Output the (x, y) coordinate of the center of the cell containing the given text.  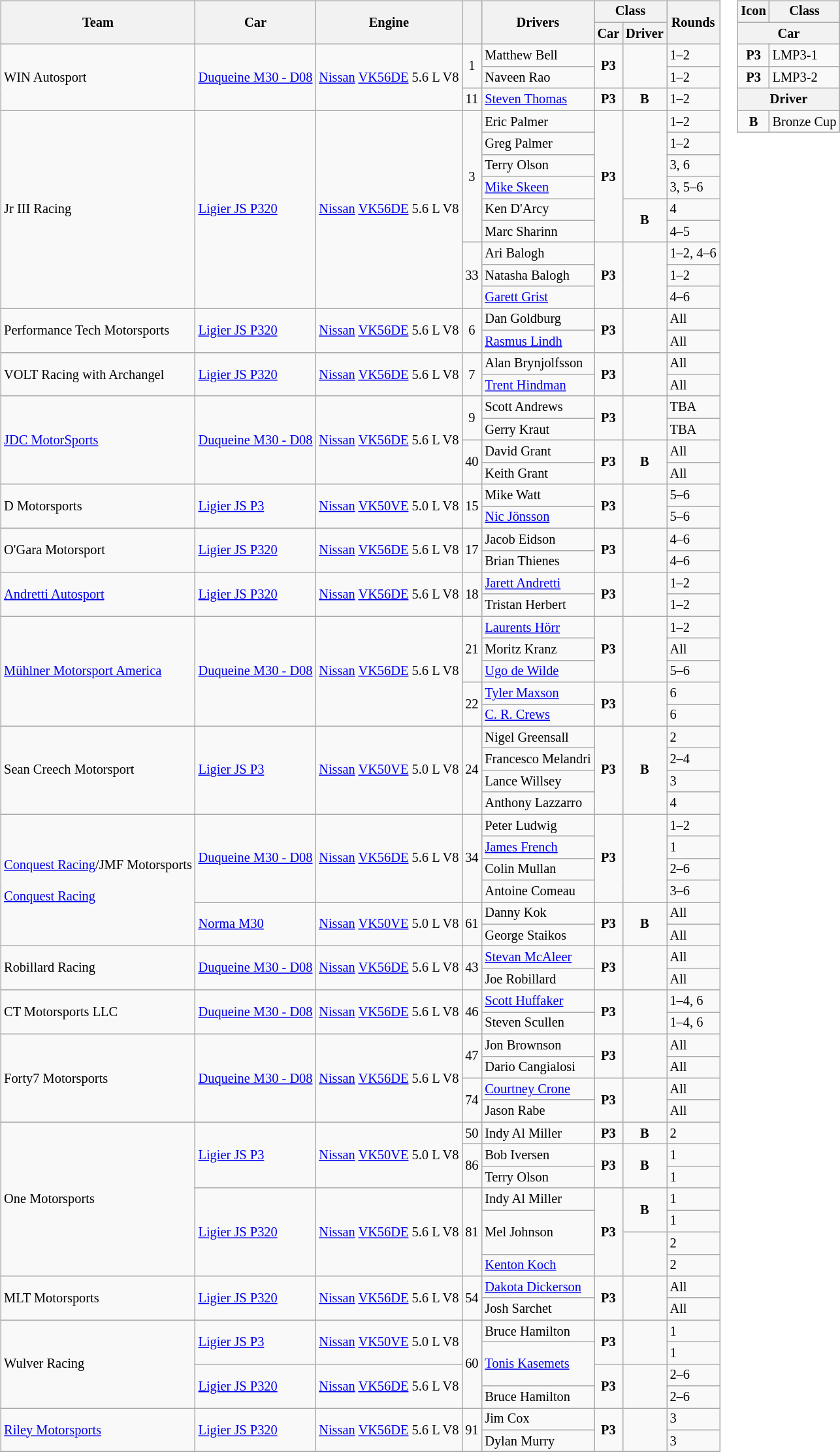
Ari Balogh (538, 254)
Jon Brownson (538, 1045)
Mel Johnson (538, 1232)
Ugo de Wilde (538, 671)
Keith Grant (538, 473)
Icon (754, 12)
Scott Andrews (538, 407)
Drivers (538, 22)
91 (472, 1430)
One Motorsports (98, 1199)
11 (472, 99)
47 (472, 1056)
81 (472, 1232)
24 (472, 770)
2–4 (694, 759)
Mike Watt (538, 495)
Eric Palmer (538, 122)
7 (472, 374)
40 (472, 463)
Norma M30 (256, 924)
Nigel Greensall (538, 737)
Engine (389, 22)
Jarett Andretti (538, 584)
Joe Robillard (538, 980)
Marc Sharinn (538, 231)
Nic Jönsson (538, 518)
VOLT Racing with Archangel (98, 374)
Courtney Crone (538, 1089)
Conquest Racing/JMF Motorsports Conquest Racing (98, 880)
60 (472, 1364)
Garett Grist (538, 297)
46 (472, 1012)
Dylan Murry (538, 1441)
David Grant (538, 452)
Lance Willsey (538, 782)
86 (472, 1166)
1–2, 4–6 (694, 254)
Stevan McAleer (538, 957)
Tonis Kasemets (538, 1364)
Anthony Lazzarro (538, 803)
Brian Thienes (538, 561)
Mühlner Motorsport America (98, 671)
9 (472, 418)
Jr III Racing (98, 209)
LMP3-1 (805, 56)
Antoine Comeau (538, 891)
Andretti Autosport (98, 595)
34 (472, 859)
3–6 (694, 891)
74 (472, 1100)
Alan Brynjolfsson (538, 363)
43 (472, 968)
Jacob Eidson (538, 539)
Natasha Balogh (538, 276)
JDC MotorSports (98, 440)
Rasmus Lindh (538, 341)
James French (538, 848)
Colin Mullan (538, 869)
Francesco Melandri (538, 759)
Sean Creech Motorsport (98, 770)
17 (472, 550)
Dan Goldburg (538, 320)
33 (472, 276)
18 (472, 595)
Performance Tech Motorsports (98, 331)
21 (472, 650)
D Motorsports (98, 506)
Dakota Dickerson (538, 1287)
Jason Rabe (538, 1111)
Dario Cangialosi (538, 1067)
3, 5–6 (694, 188)
Kenton Koch (538, 1265)
C. R. Crews (538, 716)
Rounds (694, 22)
Trent Hindman (538, 386)
22 (472, 704)
Wulver Racing (98, 1364)
Bronze Cup (805, 122)
Moritz Kranz (538, 650)
Team (98, 22)
Steven Thomas (538, 99)
Forty7 Motorsports (98, 1078)
Steven Scullen (538, 1023)
50 (472, 1133)
Danny Kok (538, 914)
4–5 (694, 231)
Josh Sarchet (538, 1309)
15 (472, 506)
O'Gara Motorsport (98, 550)
CT Motorsports LLC (98, 1012)
Naveen Rao (538, 78)
MLT Motorsports (98, 1298)
Ken D'Arcy (538, 210)
Laurents Hörr (538, 627)
Riley Motorsports (98, 1430)
54 (472, 1298)
Peter Ludwig (538, 825)
Bob Iversen (538, 1155)
3, 6 (694, 165)
Gerry Kraut (538, 429)
Greg Palmer (538, 144)
Tristan Herbert (538, 605)
Robillard Racing (98, 968)
Mike Skeen (538, 188)
George Staikos (538, 935)
Matthew Bell (538, 56)
Scott Huffaker (538, 1001)
Tyler Maxson (538, 693)
WIN Autosport (98, 77)
Jim Cox (538, 1419)
61 (472, 924)
LMP3-2 (805, 78)
